Capture the cell that displays the provided text and extract its [x, y] central coordinate. 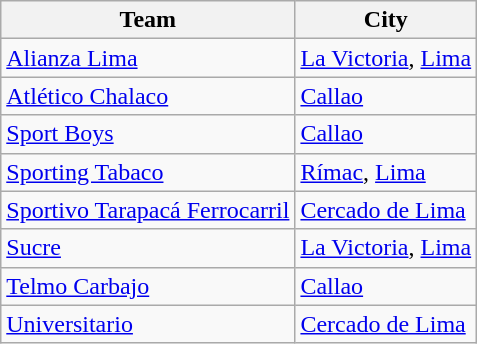
Alianza Lima [148, 58]
Sporting Tabaco [148, 172]
Sport Boys [148, 134]
Rímac, Lima [386, 172]
City [386, 20]
Sucre [148, 248]
Team [148, 20]
Sportivo Tarapacá Ferrocarril [148, 210]
Telmo Carbajo [148, 286]
Universitario [148, 324]
Atlético Chalaco [148, 96]
